Provide the (x, y) coordinate of the cell's center where the given text is located.  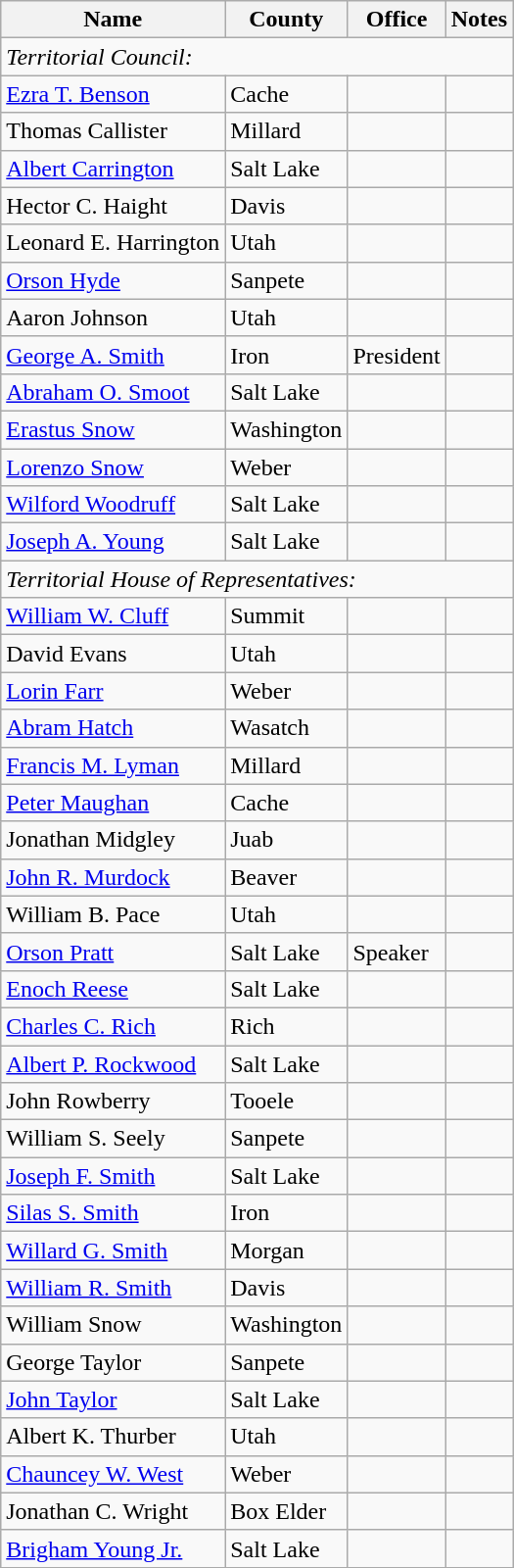
Tooele (286, 1102)
Enoch Reese (114, 989)
Juab (286, 840)
President (397, 355)
Morgan (286, 1250)
John Taylor (114, 1399)
Name (114, 20)
Wilford Woodruff (114, 505)
George Taylor (114, 1362)
Box Elder (286, 1511)
Willard G. Smith (114, 1250)
Francis M. Lyman (114, 765)
Albert P. Rockwood (114, 1063)
Albert Carrington (114, 169)
Albert K. Thurber (114, 1437)
Rich (286, 1026)
Aaron Johnson (114, 318)
Territorial House of Representatives: (257, 579)
County (286, 20)
Silas S. Smith (114, 1213)
William S. Seely (114, 1139)
Abraham O. Smoot (114, 392)
Leonard E. Harrington (114, 243)
Erastus Snow (114, 429)
Peter Maughan (114, 803)
Charles C. Rich (114, 1026)
Lorin Farr (114, 691)
William B. Pace (114, 914)
Ezra T. Benson (114, 94)
William R. Smith (114, 1288)
Beaver (286, 877)
Summit (286, 616)
Notes (479, 20)
Orson Hyde (114, 280)
Speaker (397, 952)
Chauncey W. West (114, 1474)
Orson Pratt (114, 952)
Joseph A. Young (114, 542)
George A. Smith (114, 355)
Brigham Young Jr. (114, 1548)
John R. Murdock (114, 877)
Joseph F. Smith (114, 1176)
John Rowberry (114, 1102)
William Snow (114, 1325)
Jonathan Midgley (114, 840)
Territorial Council: (257, 57)
Office (397, 20)
Jonathan C. Wright (114, 1511)
David Evans (114, 654)
Thomas Callister (114, 131)
Lorenzo Snow (114, 467)
William W. Cluff (114, 616)
Wasatch (286, 728)
Hector C. Haight (114, 206)
Abram Hatch (114, 728)
